Identify which cell holds the provided text, then report its (X, Y) central coordinate. 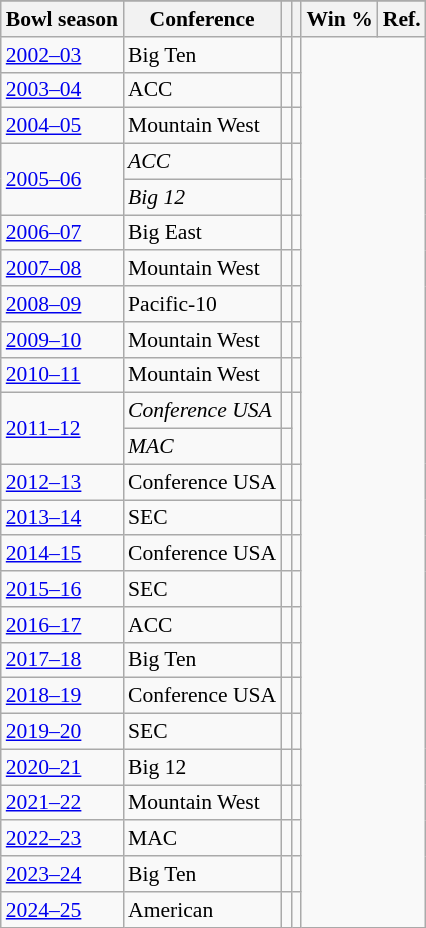
2022–23 (62, 839)
American (202, 910)
Pacific-10 (202, 304)
2005–06 (62, 180)
Conference (202, 19)
2008–09 (62, 304)
2006–07 (62, 233)
2002–03 (62, 55)
2023–24 (62, 874)
2019–20 (62, 732)
2007–08 (62, 269)
2003–04 (62, 90)
Ref. (402, 19)
2011–12 (62, 428)
2015–16 (62, 589)
2014–15 (62, 554)
2024–25 (62, 910)
2009–10 (62, 340)
2018–19 (62, 696)
2020–21 (62, 767)
2017–18 (62, 660)
Win % (339, 19)
2021–22 (62, 803)
2004–05 (62, 126)
2012–13 (62, 482)
2010–11 (62, 375)
2013–14 (62, 518)
2016–17 (62, 625)
Bowl season (62, 19)
Big East (202, 233)
